Search for the cell housing the specified text and yield its [X, Y] center coordinate. 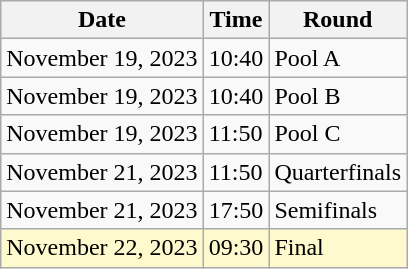
Pool B [338, 96]
November 22, 2023 [102, 248]
Time [236, 20]
09:30 [236, 248]
Round [338, 20]
Pool A [338, 58]
Semifinals [338, 210]
Pool C [338, 134]
Quarterfinals [338, 172]
Date [102, 20]
17:50 [236, 210]
Final [338, 248]
